For the text-containing cell, return its midpoint in (X, Y) coordinate format. 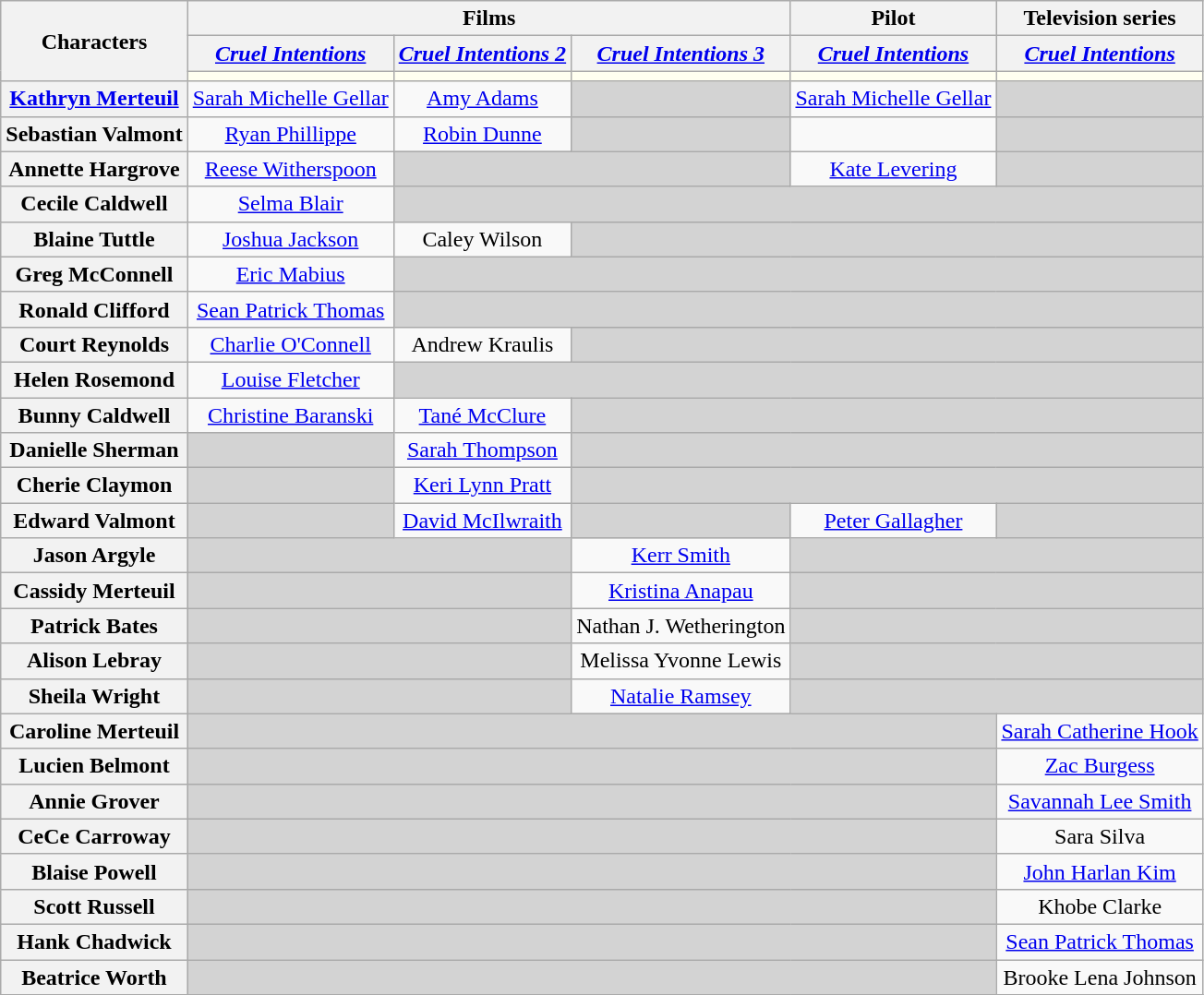
Nathan J. Wetherington (681, 626)
Andrew Kraulis (482, 344)
Caroline Merteuil (94, 731)
Ronald Clifford (94, 309)
Caley Wilson (482, 239)
Christine Baranski (290, 414)
Keri Lynn Pratt (482, 486)
CeCe Carroway (94, 836)
Hank Chadwick (94, 941)
Pilot (894, 18)
Blaise Powell (94, 871)
John Harlan Kim (1100, 871)
Cruel Intentions 3 (681, 54)
Joshua Jackson (290, 239)
Charlie O'Connell (290, 344)
Amy Adams (482, 99)
Helen Rosemond (94, 379)
Beatrice Worth (94, 977)
Cherie Claymon (94, 486)
Kerr Smith (681, 556)
Patrick Bates (94, 626)
Robin Dunne (482, 134)
Television series (1100, 18)
Characters (94, 41)
Kathryn Merteuil (94, 99)
Films (489, 18)
Louise Fletcher (290, 379)
Sarah Catherine Hook (1100, 731)
Brooke Lena Johnson (1100, 977)
Sara Silva (1100, 836)
Kristina Anapau (681, 591)
Blaine Tuttle (94, 239)
Greg McConnell (94, 274)
Sarah Thompson (482, 450)
Scott Russell (94, 906)
David McIlwraith (482, 521)
Ryan Phillippe (290, 134)
Zac Burgess (1100, 766)
Annette Hargrove (94, 169)
Eric Mabius (290, 274)
Khobe Clarke (1100, 906)
Danielle Sherman (94, 450)
Court Reynolds (94, 344)
Peter Gallagher (894, 521)
Natalie Ramsey (681, 696)
Tané McClure (482, 414)
Cecile Caldwell (94, 204)
Kate Levering (894, 169)
Bunny Caldwell (94, 414)
Savannah Lee Smith (1100, 801)
Alison Lebray (94, 661)
Lucien Belmont (94, 766)
Sebastian Valmont (94, 134)
Reese Witherspoon (290, 169)
Selma Blair (290, 204)
Jason Argyle (94, 556)
Cruel Intentions 2 (482, 54)
Edward Valmont (94, 521)
Cassidy Merteuil (94, 591)
Melissa Yvonne Lewis (681, 661)
Sheila Wright (94, 696)
Annie Grover (94, 801)
